Scan for the cell matching the given text and deliver its (X, Y) coordinate at center. 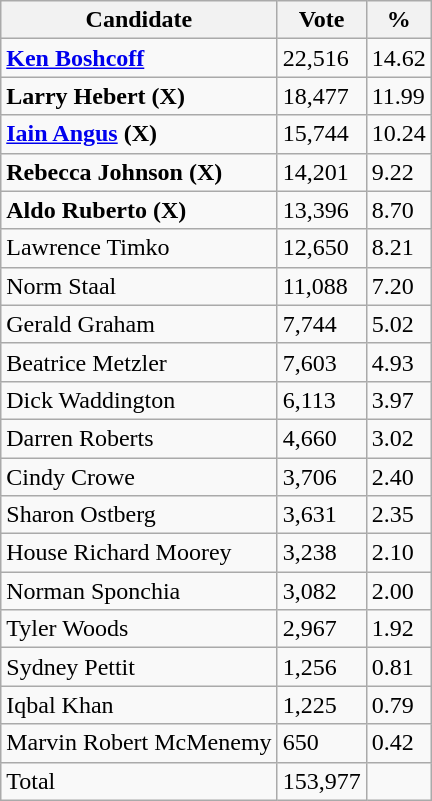
7,603 (322, 362)
650 (322, 743)
7.20 (398, 286)
Cindy Crowe (139, 477)
4,660 (322, 438)
3.02 (398, 438)
18,477 (322, 96)
153,977 (322, 781)
6,113 (322, 400)
2,967 (322, 629)
3.97 (398, 400)
Sharon Ostberg (139, 515)
14.62 (398, 58)
Gerald Graham (139, 324)
Dick Waddington (139, 400)
Total (139, 781)
12,650 (322, 248)
1,225 (322, 705)
Iain Angus (X) (139, 134)
Lawrence Timko (139, 248)
Ken Boshcoff (139, 58)
8.70 (398, 210)
15,744 (322, 134)
% (398, 20)
22,516 (322, 58)
Norm Staal (139, 286)
1.92 (398, 629)
Darren Roberts (139, 438)
Candidate (139, 20)
0.79 (398, 705)
Vote (322, 20)
Rebecca Johnson (X) (139, 172)
13,396 (322, 210)
House Richard Moorey (139, 553)
Sydney Pettit (139, 667)
1,256 (322, 667)
11.99 (398, 96)
14,201 (322, 172)
Iqbal Khan (139, 705)
Aldo Ruberto (X) (139, 210)
5.02 (398, 324)
8.21 (398, 248)
Marvin Robert McMenemy (139, 743)
Norman Sponchia (139, 591)
10.24 (398, 134)
3,706 (322, 477)
2.35 (398, 515)
7,744 (322, 324)
2.40 (398, 477)
0.42 (398, 743)
3,631 (322, 515)
2.00 (398, 591)
0.81 (398, 667)
4.93 (398, 362)
11,088 (322, 286)
2.10 (398, 553)
9.22 (398, 172)
Tyler Woods (139, 629)
3,238 (322, 553)
3,082 (322, 591)
Larry Hebert (X) (139, 96)
Beatrice Metzler (139, 362)
